Pinpoint the cell where the given text exists, returning its [X, Y] midpoint coordinate. 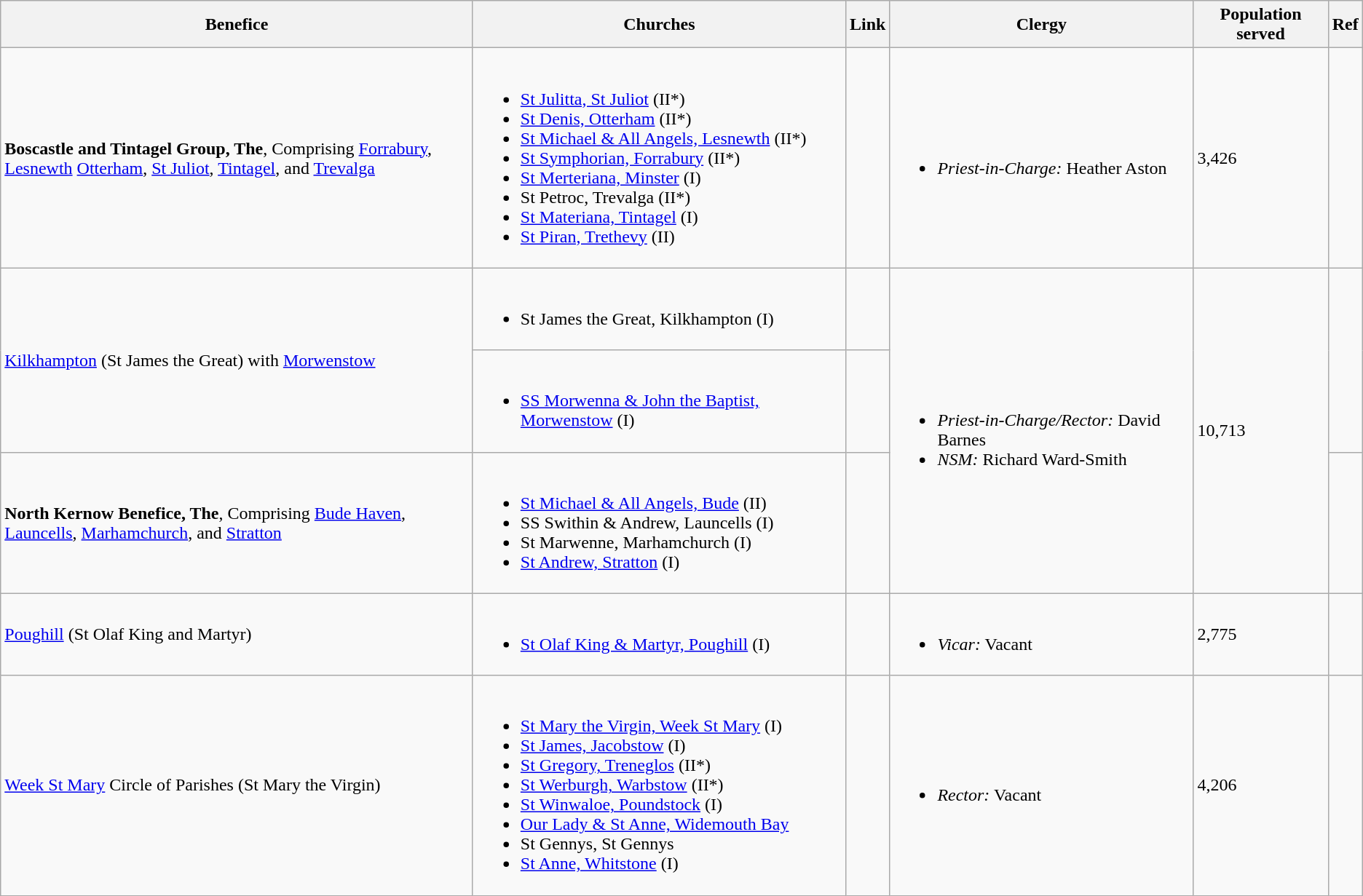
Benefice [237, 25]
10,713 [1261, 431]
North Kernow Benefice, The, Comprising Bude Haven, Launcells, Marhamchurch, and Stratton [237, 523]
Clergy [1041, 25]
Boscastle and Tintagel Group, The, Comprising Forrabury, Lesnewth Otterham, St Juliot, Tintagel, and Trevalga [237, 158]
4,206 [1261, 785]
Kilkhampton (St James the Great) with Morwenstow [237, 360]
Rector: Vacant [1041, 785]
St Michael & All Angels, Bude (II)SS Swithin & Andrew, Launcells (I)St Marwenne, Marhamchurch (I)St Andrew, Stratton (I) [659, 523]
Poughill (St Olaf King and Martyr) [237, 635]
3,426 [1261, 158]
St Olaf King & Martyr, Poughill (I) [659, 635]
Population served [1261, 25]
SS Morwenna & John the Baptist, Morwenstow (I) [659, 401]
Vicar: Vacant [1041, 635]
Priest-in-Charge/Rector: David BarnesNSM: Richard Ward-Smith [1041, 431]
Ref [1346, 25]
St James the Great, Kilkhampton (I) [659, 309]
2,775 [1261, 635]
Week St Mary Circle of Parishes (St Mary the Virgin) [237, 785]
Priest-in-Charge: Heather Aston [1041, 158]
Churches [659, 25]
Link [867, 25]
